Extract the (X, Y) coordinate from the center of the cell holding the provided text.  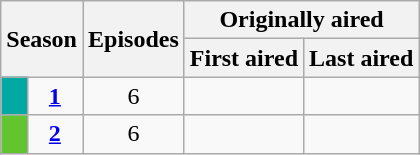
2 (54, 134)
Originally aired (302, 20)
Season (42, 39)
Episodes (133, 39)
First aired (244, 58)
1 (54, 96)
Last aired (362, 58)
